Determine the [x, y] coordinate at the center of the cell enclosing the given text.  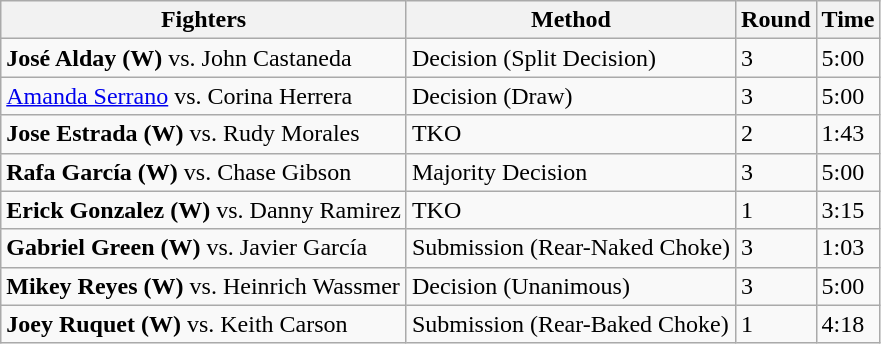
Rafa García (W) vs. Chase Gibson [204, 172]
Amanda Serrano vs. Corina Herrera [204, 96]
José Alday (W) vs. John Castaneda [204, 58]
Erick Gonzalez (W) vs. Danny Ramirez [204, 210]
3:15 [848, 210]
Submission (Rear-Baked Choke) [570, 324]
Majority Decision [570, 172]
Decision (Split Decision) [570, 58]
4:18 [848, 324]
1:43 [848, 134]
Gabriel Green (W) vs. Javier García [204, 248]
Joey Ruquet (W) vs. Keith Carson [204, 324]
1:03 [848, 248]
Jose Estrada (W) vs. Rudy Morales [204, 134]
Fighters [204, 20]
Submission (Rear-Naked Choke) [570, 248]
2 [776, 134]
Mikey Reyes (W) vs. Heinrich Wassmer [204, 286]
Decision (Unanimous) [570, 286]
Method [570, 20]
Decision (Draw) [570, 96]
Round [776, 20]
Time [848, 20]
